Pinpoint the cell where the given text exists, returning its [X, Y] midpoint coordinate. 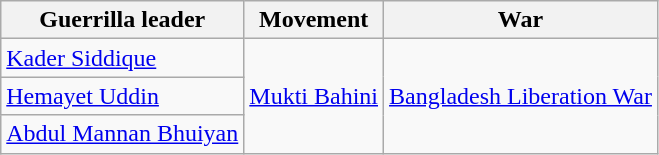
War [521, 20]
Mukti Bahini [314, 96]
Kader Siddique [122, 58]
Bangladesh Liberation War [521, 96]
Abdul Mannan Bhuiyan [122, 134]
Hemayet Uddin [122, 96]
Movement [314, 20]
Guerrilla leader [122, 20]
